Return [x, y] of the center of cell containing provided text 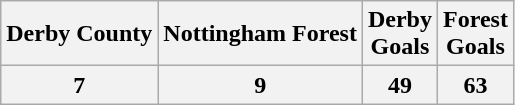
Derby Goals [400, 34]
Forest Goals [475, 34]
9 [260, 85]
7 [80, 85]
63 [475, 85]
Nottingham Forest [260, 34]
49 [400, 85]
Derby County [80, 34]
